Provide the (X, Y) coordinate of the cell's center where the given text is located.  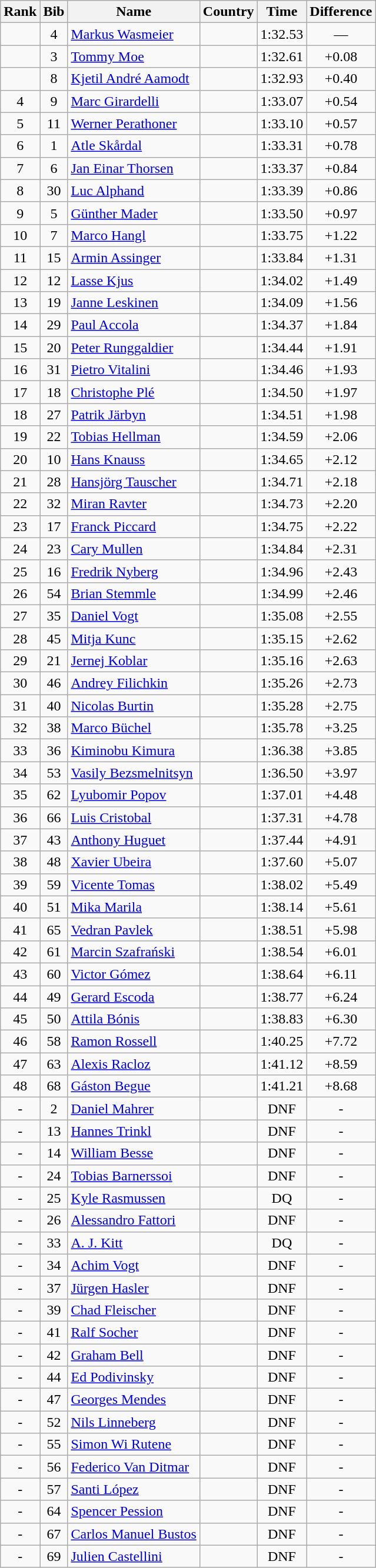
+8.68 (341, 1086)
2 (54, 1109)
1:33.37 (282, 168)
+0.97 (341, 213)
69 (54, 1556)
Gerard Escoda (134, 997)
— (341, 34)
1:34.50 (282, 392)
Vicente Tomas (134, 885)
+1.98 (341, 415)
+2.20 (341, 504)
53 (54, 773)
Fredrik Nyberg (134, 571)
64 (54, 1512)
Ramon Rossell (134, 1042)
1:38.51 (282, 929)
Miran Ravter (134, 504)
+0.78 (341, 146)
Alexis Racloz (134, 1064)
57 (54, 1489)
Bib (54, 12)
+5.61 (341, 907)
+2.46 (341, 593)
Name (134, 12)
Georges Mendes (134, 1400)
Santi López (134, 1489)
+2.75 (341, 706)
A. J. Kitt (134, 1243)
51 (54, 907)
Hannes Trinkl (134, 1131)
1:34.65 (282, 459)
1:33.07 (282, 101)
50 (54, 1019)
+2.55 (341, 616)
Paul Accola (134, 325)
Ralf Socher (134, 1332)
66 (54, 818)
+3.97 (341, 773)
Daniel Vogt (134, 616)
Graham Bell (134, 1355)
Alessandro Fattori (134, 1220)
1:38.02 (282, 885)
1:33.84 (282, 258)
1:37.44 (282, 840)
67 (54, 1534)
1:33.50 (282, 213)
+1.22 (341, 235)
+4.91 (341, 840)
+2.43 (341, 571)
1:34.99 (282, 593)
+2.63 (341, 661)
+6.24 (341, 997)
+2.12 (341, 459)
54 (54, 593)
1:35.08 (282, 616)
Lasse Kjus (134, 281)
+1.91 (341, 348)
Franck Piccard (134, 526)
1:33.31 (282, 146)
+1.93 (341, 370)
1:41.21 (282, 1086)
1:33.75 (282, 235)
Mika Marila (134, 907)
+1.97 (341, 392)
62 (54, 795)
65 (54, 929)
+0.84 (341, 168)
1:34.02 (282, 281)
1:32.61 (282, 56)
+3.85 (341, 750)
+2.18 (341, 482)
1:34.96 (282, 571)
1:32.53 (282, 34)
+6.30 (341, 1019)
1:34.75 (282, 526)
+2.73 (341, 683)
58 (54, 1042)
1:34.71 (282, 482)
+2.31 (341, 549)
Carlos Manuel Bustos (134, 1534)
+0.40 (341, 79)
1:34.59 (282, 437)
1:34.37 (282, 325)
+3.25 (341, 728)
1:34.73 (282, 504)
+1.56 (341, 303)
Nicolas Burtin (134, 706)
1:35.16 (282, 661)
+4.48 (341, 795)
Simon Wi Rutene (134, 1444)
Hansjörg Tauscher (134, 482)
Jernej Koblar (134, 661)
Armin Assinger (134, 258)
3 (54, 56)
Nils Linneberg (134, 1422)
Country (228, 12)
Time (282, 12)
59 (54, 885)
+2.06 (341, 437)
+5.49 (341, 885)
55 (54, 1444)
Lyubomir Popov (134, 795)
Anthony Huguet (134, 840)
Kjetil André Aamodt (134, 79)
1:38.77 (282, 997)
+0.86 (341, 191)
Cary Mullen (134, 549)
+1.31 (341, 258)
Marco Büchel (134, 728)
Xavier Ubeira (134, 862)
Tobias Hellman (134, 437)
Atle Skårdal (134, 146)
+1.49 (341, 281)
Markus Wasmeier (134, 34)
68 (54, 1086)
1:38.54 (282, 952)
Marco Hangl (134, 235)
Julien Castellini (134, 1556)
Luis Cristobal (134, 818)
1:33.10 (282, 124)
Ed Podivinsky (134, 1377)
+2.22 (341, 526)
+0.54 (341, 101)
1:34.51 (282, 415)
William Besse (134, 1153)
+7.72 (341, 1042)
Difference (341, 12)
1:34.46 (282, 370)
Hans Knauss (134, 459)
1:33.39 (282, 191)
+1.84 (341, 325)
Brian Stemmle (134, 593)
Tommy Moe (134, 56)
1:37.31 (282, 818)
Peter Runggaldier (134, 348)
Jürgen Hasler (134, 1287)
1:40.25 (282, 1042)
Günther Mader (134, 213)
1:34.44 (282, 348)
1:35.78 (282, 728)
Achim Vogt (134, 1265)
63 (54, 1064)
1:38.64 (282, 974)
Christophe Plé (134, 392)
+8.59 (341, 1064)
Victor Gómez (134, 974)
56 (54, 1467)
Pietro Vitalini (134, 370)
Chad Fleischer (134, 1310)
Kiminobu Kimura (134, 750)
+5.07 (341, 862)
Werner Perathoner (134, 124)
49 (54, 997)
+0.08 (341, 56)
61 (54, 952)
60 (54, 974)
1:32.93 (282, 79)
1:35.26 (282, 683)
1:38.14 (282, 907)
+2.62 (341, 638)
+5.98 (341, 929)
1:38.83 (282, 1019)
Daniel Mahrer (134, 1109)
1:34.09 (282, 303)
+6.11 (341, 974)
52 (54, 1422)
Marc Girardelli (134, 101)
Federico Van Ditmar (134, 1467)
Kyle Rasmussen (134, 1198)
1:36.50 (282, 773)
1 (54, 146)
Janne Leskinen (134, 303)
Andrey Filichkin (134, 683)
+0.57 (341, 124)
Tobias Barnerssoi (134, 1176)
Vedran Pavlek (134, 929)
Rank (20, 12)
1:35.28 (282, 706)
Patrik Järbyn (134, 415)
1:37.01 (282, 795)
Spencer Pession (134, 1512)
Attila Bónis (134, 1019)
1:35.15 (282, 638)
Vasily Bezsmelnitsyn (134, 773)
+6.01 (341, 952)
Mitja Kunc (134, 638)
1:41.12 (282, 1064)
1:37.60 (282, 862)
Marcin Szafrański (134, 952)
Luc Alphand (134, 191)
+4.78 (341, 818)
Gáston Begue (134, 1086)
Jan Einar Thorsen (134, 168)
1:36.38 (282, 750)
1:34.84 (282, 549)
